Identify which cell holds the provided text, then report its [X, Y] central coordinate. 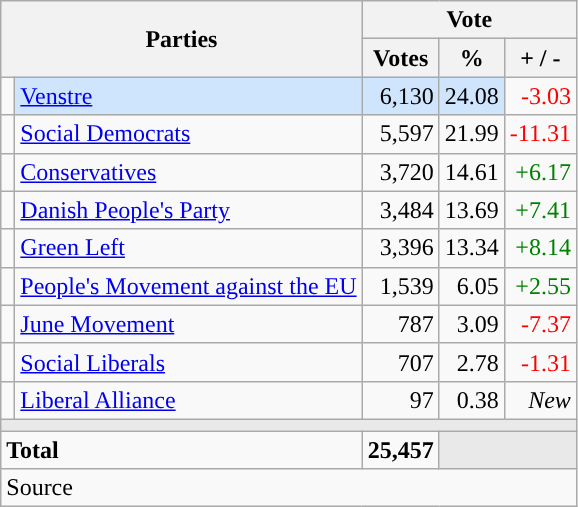
Total [182, 449]
0.38 [472, 400]
June Movement [188, 324]
Venstre [188, 96]
3.09 [472, 324]
Danish People's Party [188, 210]
5,597 [400, 134]
% [472, 58]
-3.03 [540, 96]
+2.55 [540, 286]
+ / - [540, 58]
Source [289, 488]
25,457 [400, 449]
24.08 [472, 96]
6,130 [400, 96]
3,720 [400, 172]
Liberal Alliance [188, 400]
Social Democrats [188, 134]
People's Movement against the EU [188, 286]
Green Left [188, 248]
+6.17 [540, 172]
-1.31 [540, 362]
14.61 [472, 172]
+8.14 [540, 248]
3,396 [400, 248]
Social Liberals [188, 362]
97 [400, 400]
Parties [182, 39]
1,539 [400, 286]
New [540, 400]
-7.37 [540, 324]
+7.41 [540, 210]
Conservatives [188, 172]
Votes [400, 58]
707 [400, 362]
787 [400, 324]
6.05 [472, 286]
13.34 [472, 248]
2.78 [472, 362]
21.99 [472, 134]
13.69 [472, 210]
Vote [469, 20]
3,484 [400, 210]
-11.31 [540, 134]
